Provide the [x, y] coordinate of the cell's center where the given text is located.  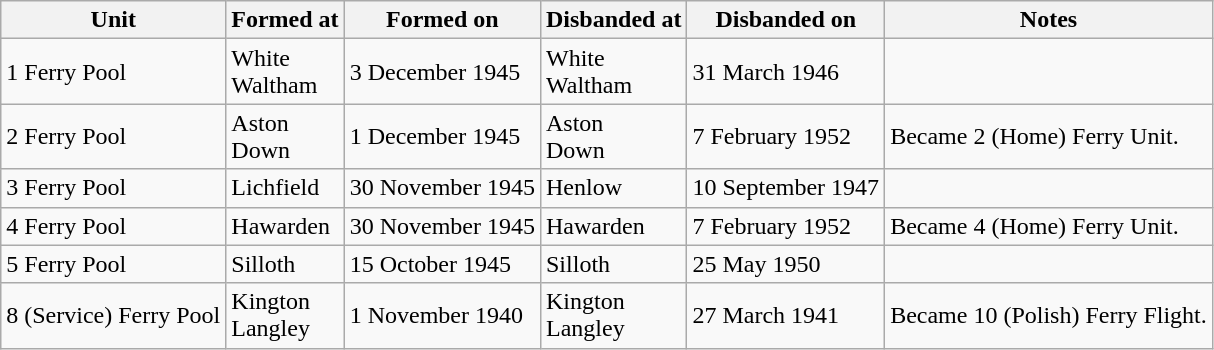
31 March 1946 [786, 72]
Notes [1049, 20]
10 September 1947 [786, 188]
4 Ferry Pool [114, 226]
Henlow [613, 188]
Became 2 (Home) Ferry Unit. [1049, 136]
3 Ferry Pool [114, 188]
Formed on [442, 20]
Disbanded on [786, 20]
Became 10 (Polish) Ferry Flight. [1049, 316]
15 October 1945 [442, 264]
5 Ferry Pool [114, 264]
8 (Service) Ferry Pool [114, 316]
Became 4 (Home) Ferry Unit. [1049, 226]
Formed at [285, 20]
2 Ferry Pool [114, 136]
25 May 1950 [786, 264]
27 March 1941 [786, 316]
1 November 1940 [442, 316]
3 December 1945 [442, 72]
Unit [114, 20]
1 Ferry Pool [114, 72]
1 December 1945 [442, 136]
Lichfield [285, 188]
Disbanded at [613, 20]
